Output the (x, y) coordinate of the center of the cell containing the given text.  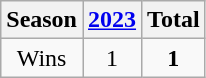
Total (174, 20)
Wins (42, 58)
Season (42, 20)
2023 (112, 20)
